Search for the cell housing the specified text and yield its [X, Y] center coordinate. 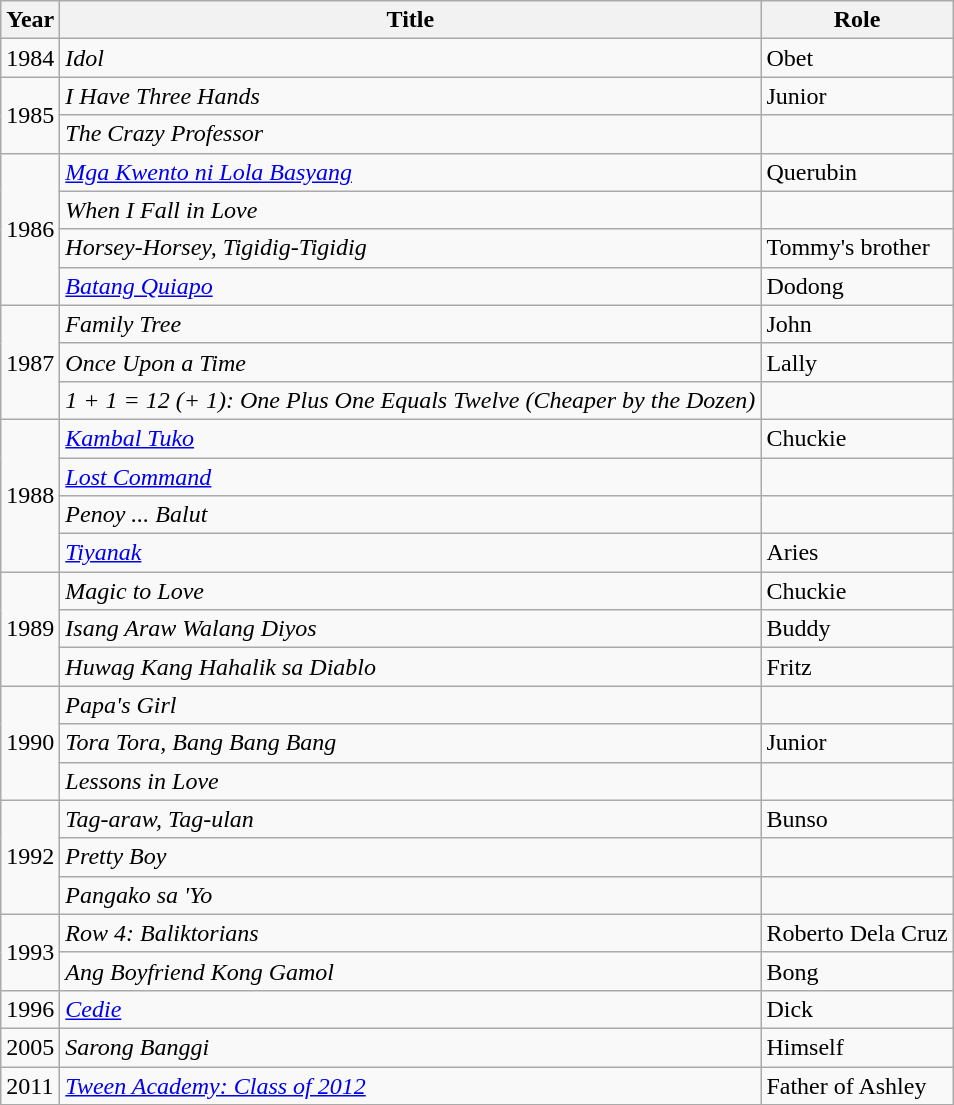
Title [410, 20]
Family Tree [410, 324]
2011 [30, 1085]
Horsey-Horsey, Tigidig-Tigidig [410, 248]
Dick [857, 1009]
Magic to Love [410, 591]
Idol [410, 58]
Buddy [857, 629]
Father of Ashley [857, 1085]
John [857, 324]
Dodong [857, 286]
1989 [30, 629]
1984 [30, 58]
Isang Araw Walang Diyos [410, 629]
Bunso [857, 819]
1988 [30, 495]
Tora Tora, Bang Bang Bang [410, 743]
Sarong Banggi [410, 1047]
Roberto Dela Cruz [857, 933]
Pangako sa 'Yo [410, 895]
1985 [30, 115]
Batang Quiapo [410, 286]
Tag-araw, Tag-ulan [410, 819]
Tiyanak [410, 553]
Lessons in Love [410, 781]
Ang Boyfriend Kong Gamol [410, 971]
Cedie [410, 1009]
Huwag Kang Hahalik sa Diablo [410, 667]
Mga Kwento ni Lola Basyang [410, 172]
Row 4: Baliktorians [410, 933]
Year [30, 20]
1 + 1 = 12 (+ 1): One Plus One Equals Twelve (Cheaper by the Dozen) [410, 400]
Kambal Tuko [410, 438]
1987 [30, 362]
1986 [30, 229]
Bong [857, 971]
1990 [30, 743]
Obet [857, 58]
Tween Academy: Class of 2012 [410, 1085]
Lally [857, 362]
The Crazy Professor [410, 134]
Himself [857, 1047]
2005 [30, 1047]
Tommy's brother [857, 248]
Fritz [857, 667]
1992 [30, 857]
Pretty Boy [410, 857]
Aries [857, 553]
Lost Command [410, 477]
Papa's Girl [410, 705]
Once Upon a Time [410, 362]
Penoy ... Balut [410, 515]
Querubin [857, 172]
1996 [30, 1009]
I Have Three Hands [410, 96]
1993 [30, 952]
Role [857, 20]
When I Fall in Love [410, 210]
